Search for the cell housing the specified text and yield its (X, Y) center coordinate. 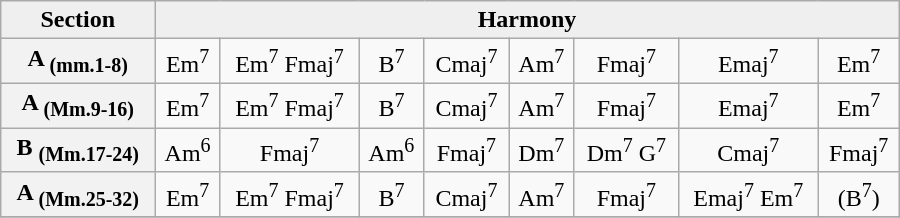
Dm7 G7 (626, 150)
Harmony (528, 20)
Section (78, 20)
Emaj7 Em7 (748, 194)
B (Mm.17-24) (78, 150)
(B7) (858, 194)
A (Mm.25-32) (78, 194)
A (Mm.9-16) (78, 106)
Dm7 (541, 150)
A (mm.1-8) (78, 62)
